From the cell containing the given text, extract its center point as (X, Y) coordinate. 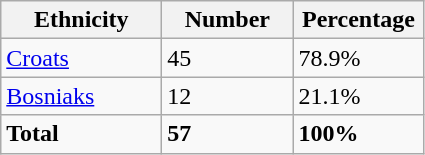
Croats (82, 58)
78.9% (358, 58)
57 (228, 134)
Bosniaks (82, 96)
Total (82, 134)
45 (228, 58)
12 (228, 96)
21.1% (358, 96)
100% (358, 134)
Percentage (358, 20)
Number (228, 20)
Ethnicity (82, 20)
